Determine the [X, Y] coordinate at the center of the cell enclosing the given text.  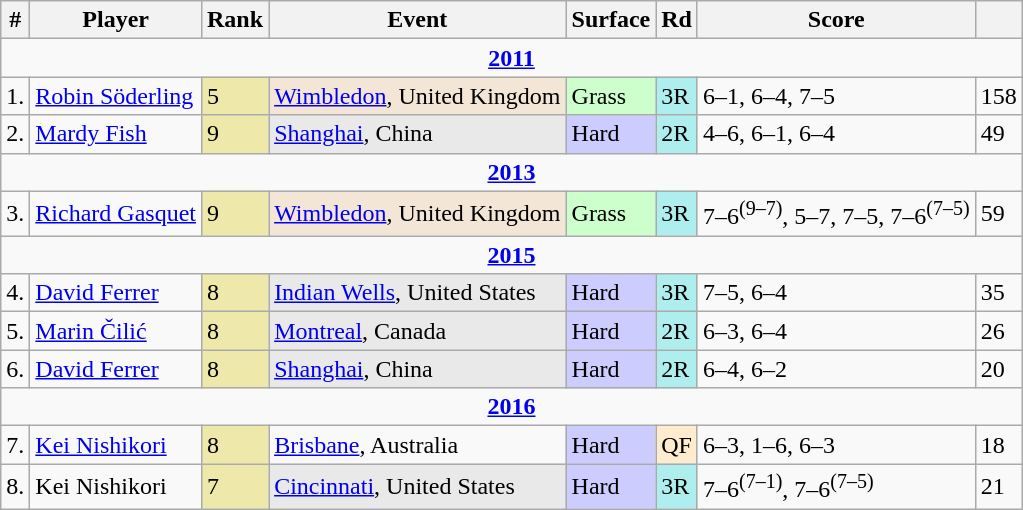
18 [998, 445]
Rd [677, 20]
4. [16, 293]
Robin Söderling [116, 96]
Score [836, 20]
5. [16, 331]
# [16, 20]
8. [16, 486]
6–3, 6–4 [836, 331]
7–5, 6–4 [836, 293]
6–3, 1–6, 6–3 [836, 445]
Marin Čilić [116, 331]
6. [16, 369]
Rank [234, 20]
Event [418, 20]
7. [16, 445]
59 [998, 214]
2013 [512, 172]
Richard Gasquet [116, 214]
5 [234, 96]
Player [116, 20]
Surface [611, 20]
7 [234, 486]
4–6, 6–1, 6–4 [836, 134]
6–1, 6–4, 7–5 [836, 96]
20 [998, 369]
2. [16, 134]
1. [16, 96]
Mardy Fish [116, 134]
Cincinnati, United States [418, 486]
Indian Wells, United States [418, 293]
21 [998, 486]
3. [16, 214]
2016 [512, 407]
2015 [512, 255]
35 [998, 293]
Brisbane, Australia [418, 445]
Montreal, Canada [418, 331]
2011 [512, 58]
QF [677, 445]
7–6(7–1), 7–6(7–5) [836, 486]
26 [998, 331]
158 [998, 96]
6–4, 6–2 [836, 369]
49 [998, 134]
7–6(9–7), 5–7, 7–5, 7–6(7–5) [836, 214]
